From the cell containing the given text, extract its center point as (X, Y) coordinate. 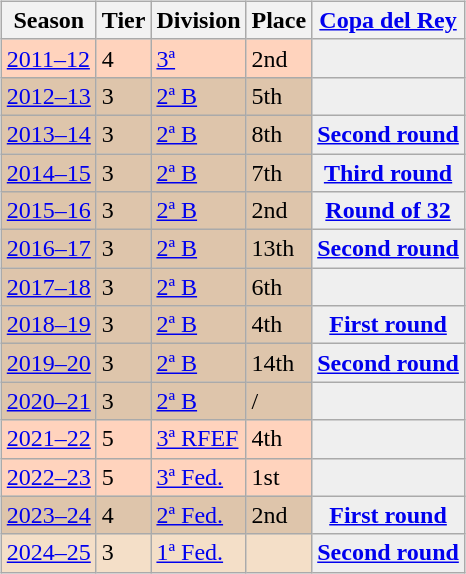
8th (279, 134)
13th (279, 249)
2019–20 (48, 363)
14th (279, 363)
2012–13 (48, 96)
2014–15 (48, 173)
7th (279, 173)
2015–16 (48, 211)
2013–14 (48, 134)
2017–18 (48, 287)
Copa del Rey (388, 20)
1st (279, 477)
2018–19 (48, 325)
Tier (124, 20)
3ª Fed. (198, 477)
2011–12 (48, 58)
2022–23 (48, 477)
3ª (198, 58)
2ª Fed. (198, 515)
3ª RFEF (198, 439)
2023–24 (48, 515)
Round of 32 (388, 211)
2024–25 (48, 553)
Division (198, 20)
2020–21 (48, 401)
5th (279, 96)
Place (279, 20)
2021–22 (48, 439)
Season (48, 20)
6th (279, 287)
/ (279, 401)
1ª Fed. (198, 553)
2016–17 (48, 249)
Third round (388, 173)
